Locate the cell with the specified text and output its [x, y] center coordinate. 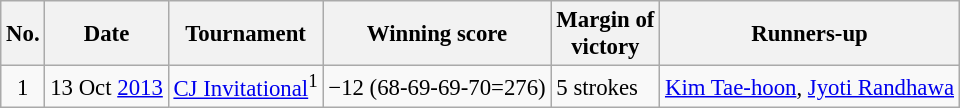
Tournament [246, 34]
CJ Invitational1 [246, 87]
Margin ofvictory [606, 34]
Kim Tae-hoon, Jyoti Randhawa [810, 87]
No. [23, 34]
−12 (68-69-69-70=276) [437, 87]
13 Oct 2013 [106, 87]
Winning score [437, 34]
Date [106, 34]
1 [23, 87]
5 strokes [606, 87]
Runners-up [810, 34]
